For the text-containing cell, return its midpoint in [x, y] coordinate format. 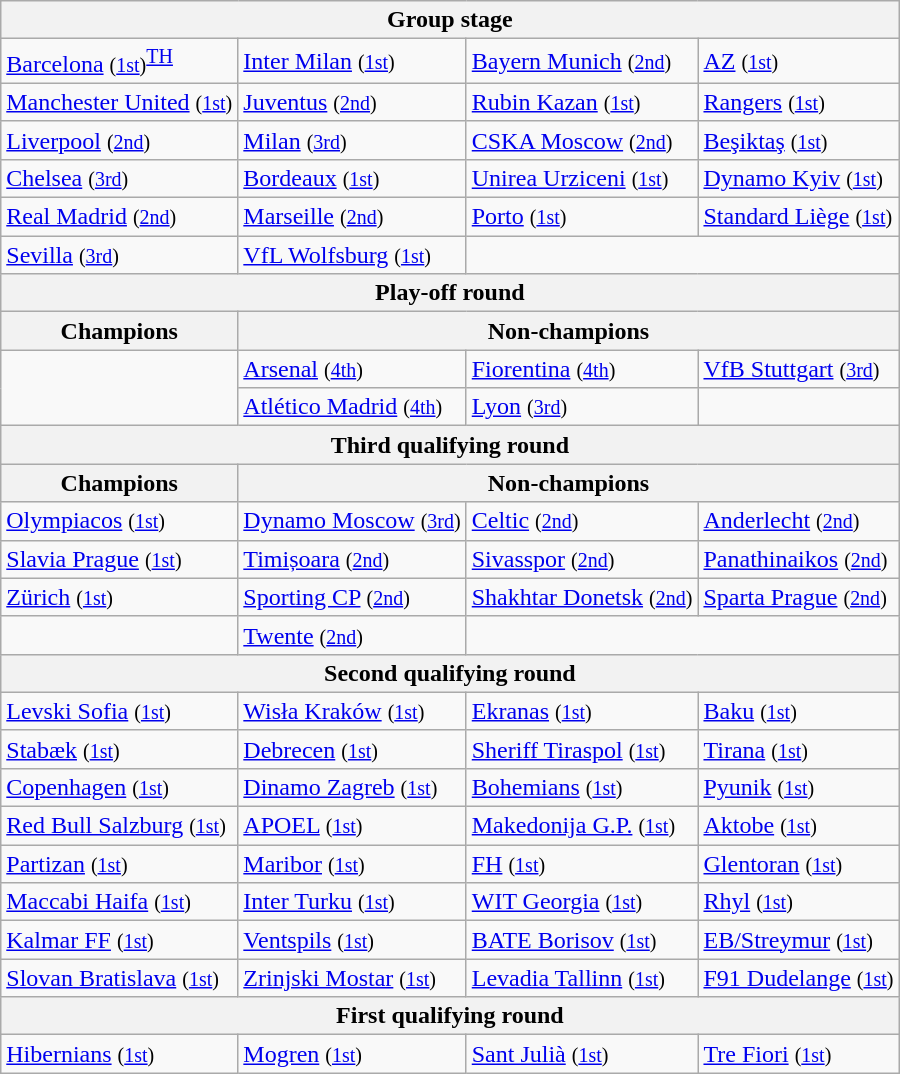
Rubin Kazan (1st) [582, 102]
Atlético Madrid (4th) [352, 407]
F91 Dudelange (1st) [798, 978]
Fiorentina (4th) [582, 369]
Liverpool (2nd) [120, 140]
APOEL (1st) [352, 826]
Sporting CP (2nd) [352, 597]
Levski Sofia (1st) [120, 711]
Stabæk (1st) [120, 749]
Maccabi Haifa (1st) [120, 902]
Baku (1st) [798, 711]
Beşiktaş (1st) [798, 140]
FH (1st) [582, 864]
Tre Fiori (1st) [798, 1054]
Rhyl (1st) [798, 902]
BATE Borisov (1st) [582, 940]
Panathinaikos (2nd) [798, 559]
Partizan (1st) [120, 864]
EB/Streymur (1st) [798, 940]
Slavia Prague (1st) [120, 559]
Dynamo Moscow (3rd) [352, 521]
Bayern Munich (2nd) [582, 62]
Slovan Bratislava (1st) [120, 978]
Bohemians (1st) [582, 787]
Sevilla (3rd) [120, 255]
Tirana (1st) [798, 749]
Manchester United (1st) [120, 102]
Ekranas (1st) [582, 711]
Milan (3rd) [352, 140]
Inter Turku (1st) [352, 902]
Red Bull Salzburg (1st) [120, 826]
CSKA Moscow (2nd) [582, 140]
Sivasspor (2nd) [582, 559]
Dynamo Kyiv (1st) [798, 178]
Makedonija G.P. (1st) [582, 826]
Real Madrid (2nd) [120, 217]
VfL Wolfsburg (1st) [352, 255]
VfB Stuttgart (3rd) [798, 369]
Standard Liège (1st) [798, 217]
Barcelona (1st)TH [120, 62]
Arsenal (4th) [352, 369]
Sheriff Tiraspol (1st) [582, 749]
Anderlecht (2nd) [798, 521]
Zrinjski Mostar (1st) [352, 978]
Hibernians (1st) [120, 1054]
Ventspils (1st) [352, 940]
Aktobe (1st) [798, 826]
Timișoara (2nd) [352, 559]
Sant Julià (1st) [582, 1054]
Marseille (2nd) [352, 217]
Mogren (1st) [352, 1054]
Juventus (2nd) [352, 102]
Play-off round [450, 293]
Group stage [450, 20]
Chelsea (3rd) [120, 178]
Sparta Prague (2nd) [798, 597]
Inter Milan (1st) [352, 62]
WIT Georgia (1st) [582, 902]
Lyon (3rd) [582, 407]
Shakhtar Donetsk (2nd) [582, 597]
Zürich (1st) [120, 597]
Debrecen (1st) [352, 749]
Unirea Urziceni (1st) [582, 178]
Third qualifying round [450, 445]
Twente (2nd) [352, 635]
Bordeaux (1st) [352, 178]
Pyunik (1st) [798, 787]
Maribor (1st) [352, 864]
Olympiacos (1st) [120, 521]
Porto (1st) [582, 217]
Celtic (2nd) [582, 521]
Kalmar FF (1st) [120, 940]
Second qualifying round [450, 673]
Glentoran (1st) [798, 864]
First qualifying round [450, 1016]
Rangers (1st) [798, 102]
Levadia Tallinn (1st) [582, 978]
Wisła Kraków (1st) [352, 711]
AZ (1st) [798, 62]
Dinamo Zagreb (1st) [352, 787]
Copenhagen (1st) [120, 787]
